Determine the [X, Y] coordinate at the center of the cell enclosing the given text.  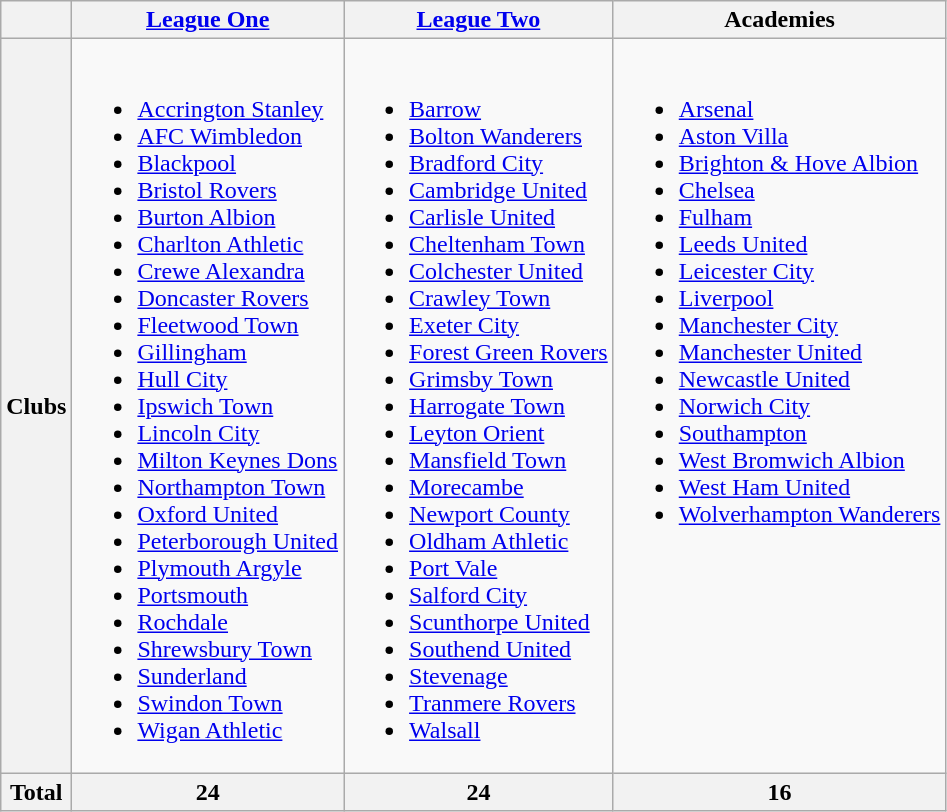
16 [780, 792]
Academies [780, 20]
Clubs [36, 406]
League One [208, 20]
League Two [479, 20]
Total [36, 792]
